Return the (X, Y) coordinate for the center point of the cell that contains the specified text.  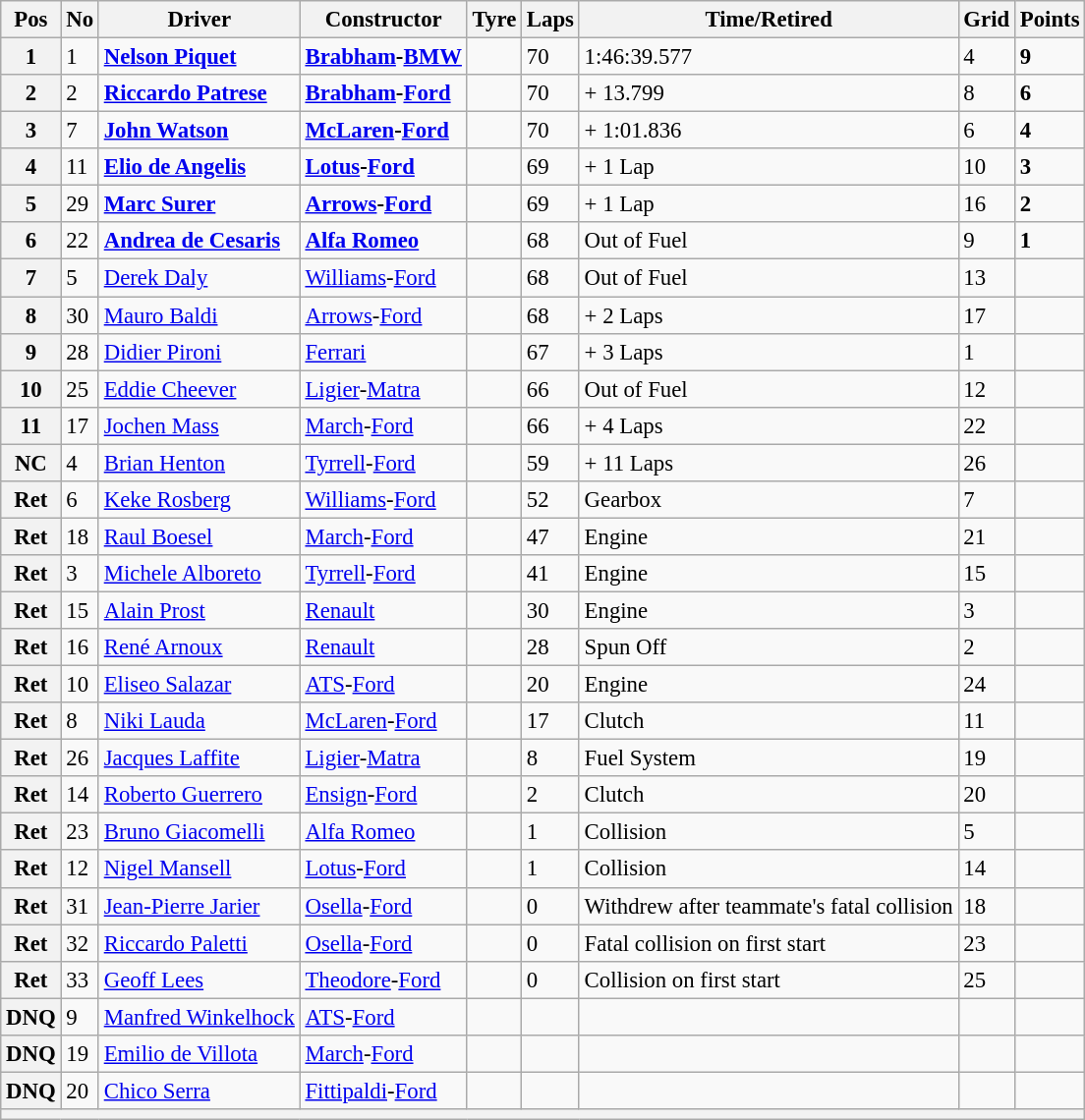
Fatal collision on first start (769, 943)
Keke Rosberg (199, 500)
Driver (199, 20)
Pos (31, 20)
Raul Boesel (199, 536)
Nigel Mansell (199, 869)
Chico Serra (199, 1091)
Roberto Guerrero (199, 795)
Mauro Baldi (199, 315)
41 (550, 574)
Manfred Winkelhock (199, 1017)
Collision on first start (769, 980)
Tyre (493, 20)
Elio de Angelis (199, 167)
21 (987, 536)
1:46:39.577 (769, 57)
Niki Lauda (199, 721)
Theodore-Ford (383, 980)
Ensign-Ford (383, 795)
13 (987, 278)
Constructor (383, 20)
Points (1050, 20)
Ferrari (383, 352)
Jean-Pierre Jarier (199, 906)
Laps (550, 20)
Emilio de Villota (199, 1054)
67 (550, 352)
Alain Prost (199, 610)
Riccardo Patrese (199, 93)
29 (80, 204)
32 (80, 943)
Didier Pironi (199, 352)
Time/Retired (769, 20)
52 (550, 500)
Eliseo Salazar (199, 685)
John Watson (199, 131)
No (80, 20)
Jochen Mass (199, 425)
Geoff Lees (199, 980)
René Arnoux (199, 647)
Nelson Piquet (199, 57)
Eddie Cheever (199, 389)
+ 13.799 (769, 93)
Brabham-Ford (383, 93)
Fittipaldi-Ford (383, 1091)
31 (80, 906)
Gearbox (769, 500)
NC (31, 463)
Riccardo Paletti (199, 943)
Brabham-BMW (383, 57)
Bruno Giacomelli (199, 832)
+ 3 Laps (769, 352)
Andrea de Cesaris (199, 241)
Jacques Laffite (199, 758)
47 (550, 536)
24 (987, 685)
Spun Off (769, 647)
59 (550, 463)
+ 4 Laps (769, 425)
Brian Henton (199, 463)
+ 2 Laps (769, 315)
Grid (987, 20)
Fuel System (769, 758)
+ 1:01.836 (769, 131)
Derek Daly (199, 278)
+ 11 Laps (769, 463)
Withdrew after teammate's fatal collision (769, 906)
Michele Alboreto (199, 574)
Marc Surer (199, 204)
33 (80, 980)
